Extract the [X, Y] coordinate from the center of the cell holding the provided text.  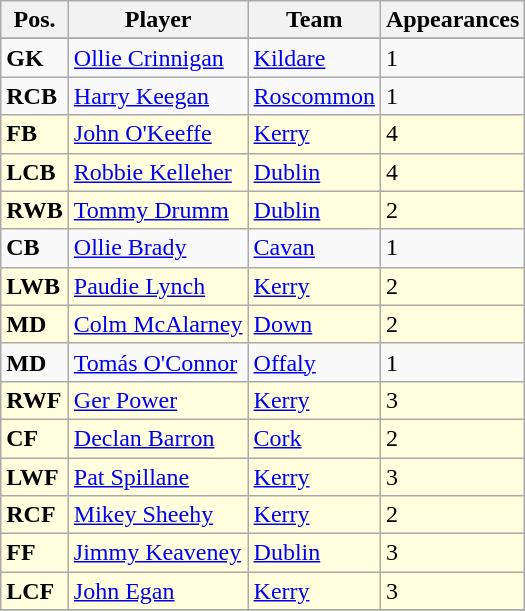
Robbie Kelleher [158, 172]
John Egan [158, 591]
Ollie Crinnigan [158, 58]
Colm McAlarney [158, 324]
Mikey Sheehy [158, 515]
John O'Keeffe [158, 134]
RWF [35, 400]
Harry Keegan [158, 96]
Cork [314, 438]
Jimmy Keaveney [158, 553]
RCB [35, 96]
Down [314, 324]
Paudie Lynch [158, 286]
LCB [35, 172]
FF [35, 553]
CB [35, 248]
RCF [35, 515]
Roscommon [314, 96]
LCF [35, 591]
Offaly [314, 362]
Tommy Drumm [158, 210]
GK [35, 58]
CF [35, 438]
Appearances [452, 20]
Pos. [35, 20]
Ollie Brady [158, 248]
Tomás O'Connor [158, 362]
Team [314, 20]
Player [158, 20]
LWB [35, 286]
LWF [35, 477]
Kildare [314, 58]
FB [35, 134]
Declan Barron [158, 438]
Ger Power [158, 400]
Cavan [314, 248]
Pat Spillane [158, 477]
RWB [35, 210]
